Output the (X, Y) coordinate of the center of the cell containing the given text.  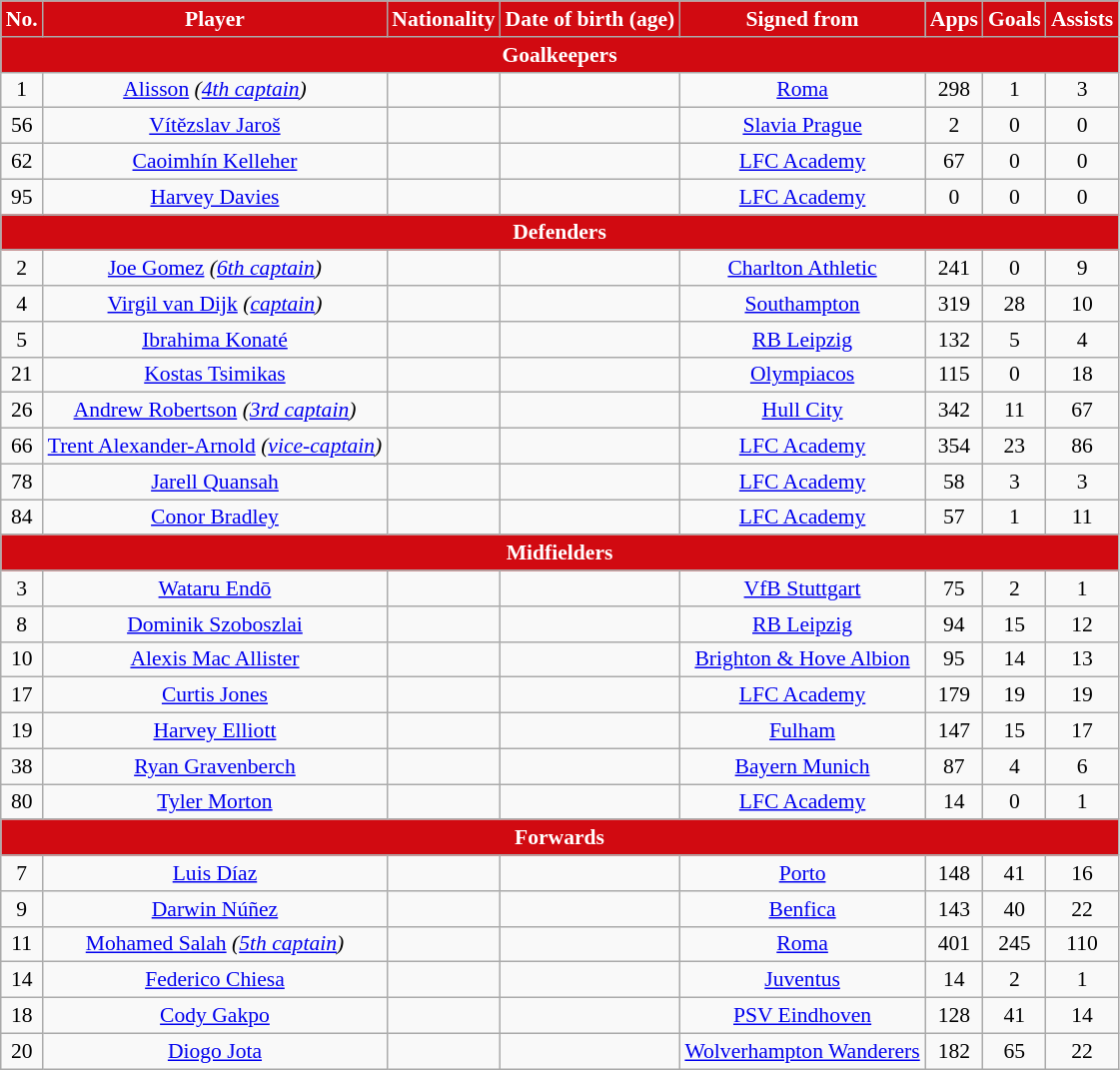
75 (954, 588)
Harvey Elliott (216, 731)
Signed from (801, 19)
94 (954, 624)
Charlton Athletic (801, 269)
Slavia Prague (801, 126)
Defenders (560, 233)
No. (22, 19)
Kostas Tsimikas (216, 375)
401 (954, 944)
Nationality (444, 19)
Tyler Morton (216, 802)
143 (954, 909)
Alexis Mac Allister (216, 659)
40 (1015, 909)
179 (954, 695)
86 (1083, 447)
Forwards (560, 838)
115 (954, 375)
128 (954, 1016)
Virgil van Dijk (captain) (216, 304)
241 (954, 269)
Hull City (801, 411)
Midfielders (560, 553)
87 (954, 766)
147 (954, 731)
Ibrahima Konaté (216, 340)
Wataru Endō (216, 588)
20 (22, 1051)
Diogo Jota (216, 1051)
148 (954, 873)
Mohamed Salah (5th captain) (216, 944)
62 (22, 162)
Luis Díaz (216, 873)
65 (1015, 1051)
Goalkeepers (560, 55)
66 (22, 447)
Goals (1015, 19)
Harvey Davies (216, 197)
VfB Stuttgart (801, 588)
Olympiacos (801, 375)
Porto (801, 873)
78 (22, 482)
110 (1083, 944)
PSV Eindhoven (801, 1016)
Federico Chiesa (216, 980)
Caoimhín Kelleher (216, 162)
Assists (1083, 19)
12 (1083, 624)
245 (1015, 944)
182 (954, 1051)
23 (1015, 447)
Conor Bradley (216, 518)
Southampton (801, 304)
Trent Alexander-Arnold (vice-captain) (216, 447)
Dominik Szoboszlai (216, 624)
298 (954, 90)
58 (954, 482)
38 (22, 766)
Fulham (801, 731)
Juventus (801, 980)
Joe Gomez (6th captain) (216, 269)
21 (22, 375)
6 (1083, 766)
Brighton & Hove Albion (801, 659)
57 (954, 518)
Ryan Gravenberch (216, 766)
Curtis Jones (216, 695)
13 (1083, 659)
56 (22, 126)
28 (1015, 304)
Cody Gakpo (216, 1016)
Alisson (4th captain) (216, 90)
Andrew Robertson (3rd captain) (216, 411)
132 (954, 340)
342 (954, 411)
Player (216, 19)
Benfica (801, 909)
80 (22, 802)
Wolverhampton Wanderers (801, 1051)
Jarell Quansah (216, 482)
319 (954, 304)
16 (1083, 873)
8 (22, 624)
26 (22, 411)
Vítězslav Jaroš (216, 126)
Apps (954, 19)
Date of birth (age) (590, 19)
Bayern Munich (801, 766)
7 (22, 873)
354 (954, 447)
Darwin Núñez (216, 909)
84 (22, 518)
